Pinpoint the cell where the given text exists, returning its (X, Y) midpoint coordinate. 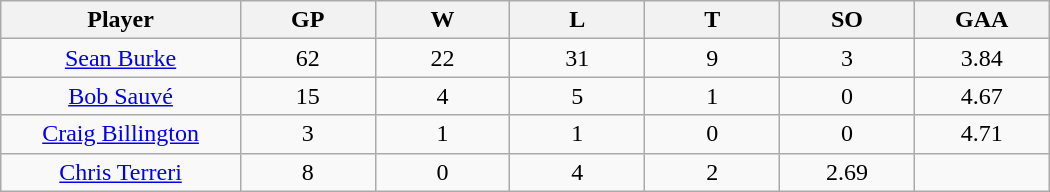
62 (308, 58)
31 (578, 58)
22 (442, 58)
3.84 (982, 58)
Bob Sauvé (121, 96)
SO (848, 20)
Player (121, 20)
5 (578, 96)
L (578, 20)
Craig Billington (121, 134)
T (712, 20)
2.69 (848, 172)
4.67 (982, 96)
Sean Burke (121, 58)
GP (308, 20)
4.71 (982, 134)
8 (308, 172)
W (442, 20)
15 (308, 96)
2 (712, 172)
Chris Terreri (121, 172)
9 (712, 58)
GAA (982, 20)
